Detect which cell encompasses the target text, then output its [X, Y] center coordinate. 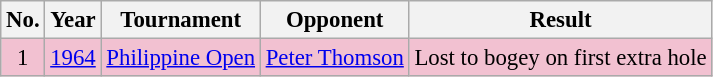
1964 [73, 58]
1 [23, 58]
Peter Thomson [334, 58]
Opponent [334, 20]
Tournament [180, 20]
Year [73, 20]
Lost to bogey on first extra hole [560, 58]
No. [23, 20]
Result [560, 20]
Philippine Open [180, 58]
